Scan for the cell matching the given text and deliver its [X, Y] coordinate at center. 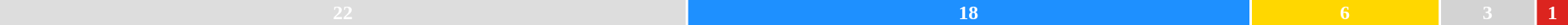
18 [968, 12]
1 [1552, 12]
3 [1488, 12]
22 [343, 12]
6 [1344, 12]
